Detect which cell encompasses the target text, then output its [X, Y] center coordinate. 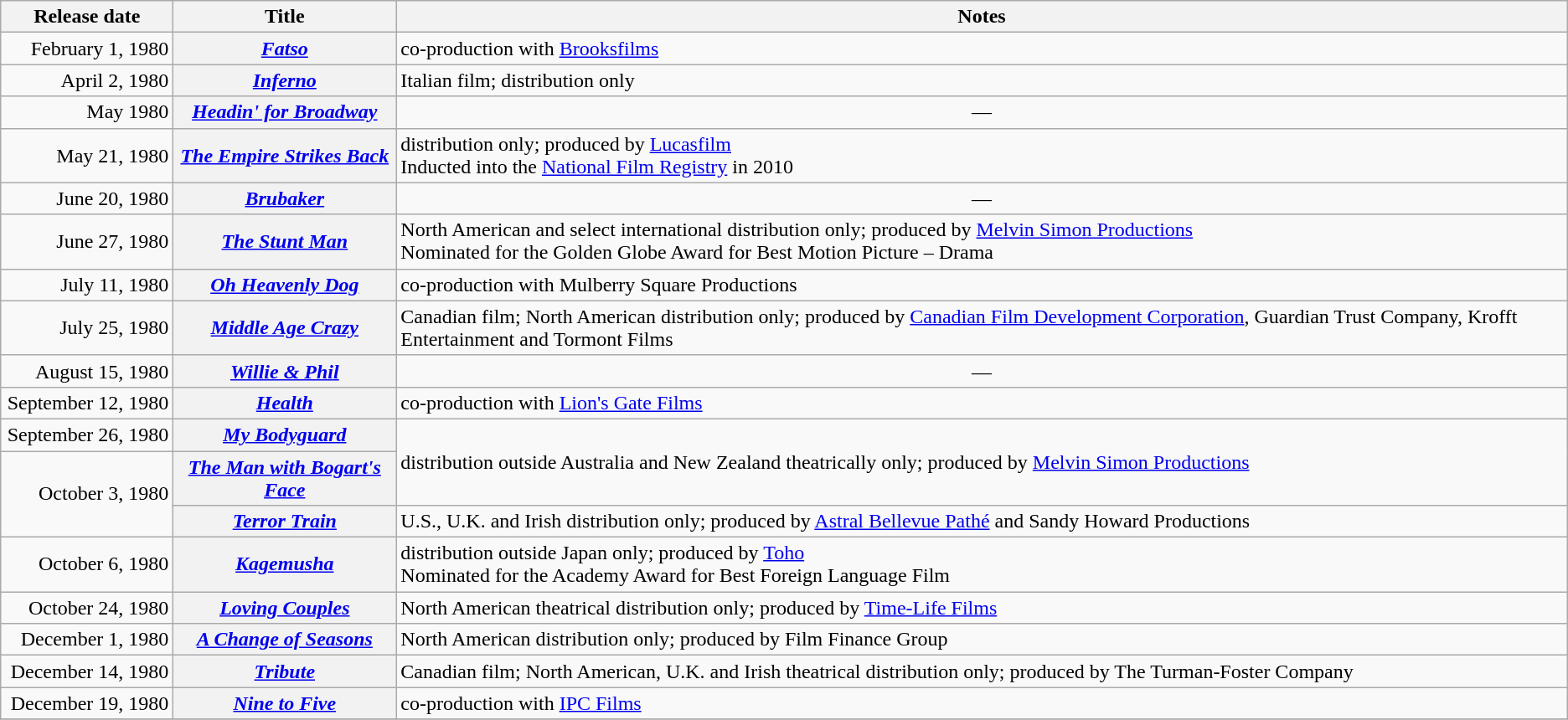
A Change of Seasons [285, 640]
July 11, 1980 [87, 285]
September 26, 1980 [87, 435]
Oh Heavenly Dog [285, 285]
Italian film; distribution only [982, 80]
Health [285, 403]
co-production with Brooksfilms [982, 49]
distribution outside Japan only; produced by TohoNominated for the Academy Award for Best Foreign Language Film [982, 564]
Title [285, 17]
August 15, 1980 [87, 371]
Willie & Phil [285, 371]
co-production with Mulberry Square Productions [982, 285]
October 3, 1980 [87, 494]
Fatso [285, 49]
December 1, 1980 [87, 640]
June 20, 1980 [87, 198]
May 1980 [87, 112]
Notes [982, 17]
October 24, 1980 [87, 608]
June 27, 1980 [87, 241]
co-production with IPC Films [982, 703]
Middle Age Crazy [285, 328]
July 25, 1980 [87, 328]
Terror Train [285, 522]
Nine to Five [285, 703]
North American theatrical distribution only; produced by Time-Life Films [982, 608]
The Man with Bogart's Face [285, 477]
September 12, 1980 [87, 403]
Release date [87, 17]
co-production with Lion's Gate Films [982, 403]
distribution only; produced by LucasfilmInducted into the National Film Registry in 2010 [982, 156]
May 21, 1980 [87, 156]
Inferno [285, 80]
Headin' for Broadway [285, 112]
The Empire Strikes Back [285, 156]
February 1, 1980 [87, 49]
Tribute [285, 671]
April 2, 1980 [87, 80]
The Stunt Man [285, 241]
Loving Couples [285, 608]
October 6, 1980 [87, 564]
Kagemusha [285, 564]
distribution outside Australia and New Zealand theatrically only; produced by Melvin Simon Productions [982, 462]
December 19, 1980 [87, 703]
Brubaker [285, 198]
North American distribution only; produced by Film Finance Group [982, 640]
Canadian film; North American, U.K. and Irish theatrical distribution only; produced by The Turman-Foster Company [982, 671]
December 14, 1980 [87, 671]
My Bodyguard [285, 435]
U.S., U.K. and Irish distribution only; produced by Astral Bellevue Pathé and Sandy Howard Productions [982, 522]
